For the text-containing cell, return its midpoint in (x, y) coordinate format. 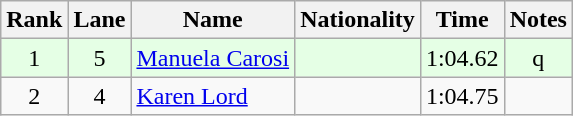
Rank (34, 20)
1:04.75 (462, 96)
q (538, 58)
1 (34, 58)
Notes (538, 20)
5 (100, 58)
Name (213, 20)
Time (462, 20)
Nationality (358, 20)
Lane (100, 20)
1:04.62 (462, 58)
Karen Lord (213, 96)
4 (100, 96)
2 (34, 96)
Manuela Carosi (213, 58)
